Scan for the cell matching the given text and deliver its [x, y] coordinate at center. 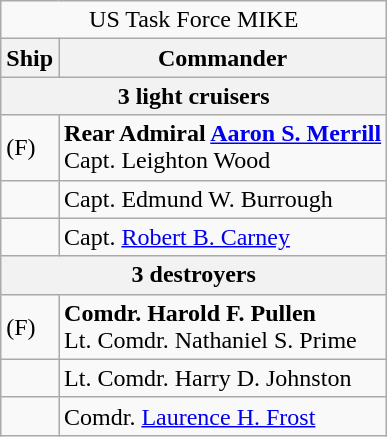
US Task Force MIKE [194, 20]
Capt. Robert B. Carney [223, 237]
3 destroyers [194, 275]
Ship [30, 58]
Capt. Edmund W. Burrough [223, 199]
Comdr. Harold F. PullenLt. Comdr. Nathaniel S. Prime [223, 326]
Lt. Comdr. Harry D. Johnston [223, 378]
3 light cruisers [194, 96]
Commander [223, 58]
Comdr. Laurence H. Frost [223, 416]
Rear Admiral Aaron S. MerrillCapt. Leighton Wood [223, 148]
